Identify which cell holds the provided text, then report its (X, Y) central coordinate. 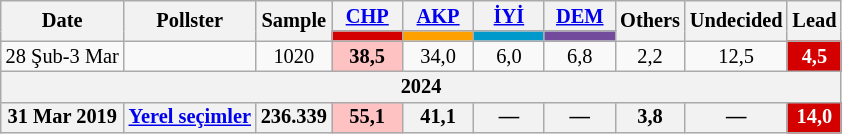
Date (62, 20)
1020 (294, 56)
İYİ (508, 16)
CHP (368, 16)
Lead (814, 20)
38,5 (368, 56)
Sample (294, 20)
41,1 (438, 118)
14,0 (814, 118)
4,5 (814, 56)
Others (650, 20)
12,5 (736, 56)
Undecided (736, 20)
Yerel seçimler (190, 118)
28 Şub-3 Mar (62, 56)
3,8 (650, 118)
55,1 (368, 118)
2,2 (650, 56)
2024 (422, 86)
DEM (580, 16)
6,8 (580, 56)
236.339 (294, 118)
31 Mar 2019 (62, 118)
AKP (438, 16)
Pollster (190, 20)
6,0 (508, 56)
34,0 (438, 56)
